Capture the cell that displays the provided text and extract its [x, y] central coordinate. 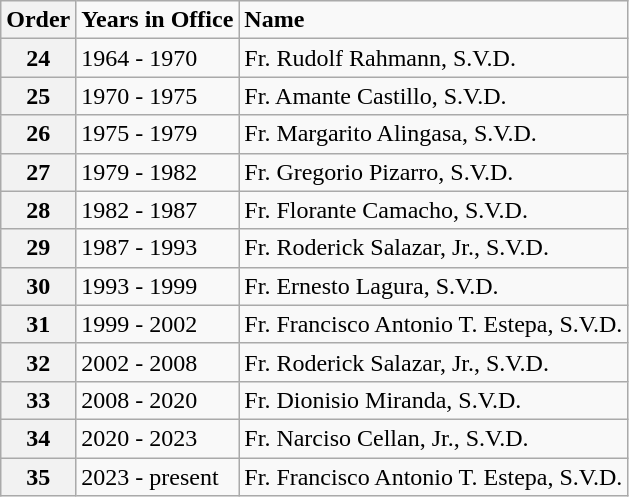
1987 - 1993 [158, 248]
Fr. Ernesto Lagura, S.V.D. [434, 286]
25 [38, 96]
1964 - 1970 [158, 58]
1979 - 1982 [158, 172]
26 [38, 134]
Fr. Rudolf Rahmann, S.V.D. [434, 58]
24 [38, 58]
1999 - 2002 [158, 324]
2023 - present [158, 477]
Order [38, 20]
1975 - 1979 [158, 134]
Fr. Margarito Alingasa, S.V.D. [434, 134]
33 [38, 400]
Fr. Gregorio Pizarro, S.V.D. [434, 172]
Years in Office [158, 20]
31 [38, 324]
2020 - 2023 [158, 438]
Fr. Florante Camacho, S.V.D. [434, 210]
32 [38, 362]
Fr. Amante Castillo, S.V.D. [434, 96]
28 [38, 210]
34 [38, 438]
Fr. Narciso Cellan, Jr., S.V.D. [434, 438]
29 [38, 248]
1982 - 1987 [158, 210]
27 [38, 172]
Fr. Dionisio Miranda, S.V.D. [434, 400]
Name [434, 20]
1970 - 1975 [158, 96]
1993 - 1999 [158, 286]
30 [38, 286]
35 [38, 477]
2008 - 2020 [158, 400]
2002 - 2008 [158, 362]
